Find where the given text appears and provide that cell's center as [x, y] coordinate. 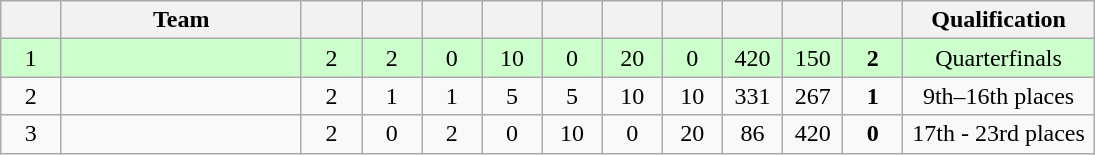
17th - 23rd places [998, 134]
Qualification [998, 20]
86 [752, 134]
267 [813, 96]
Quarterfinals [998, 58]
9th–16th places [998, 96]
Team [182, 20]
331 [752, 96]
3 [31, 134]
150 [813, 58]
